From the cell containing the given text, extract its center point as [X, Y] coordinate. 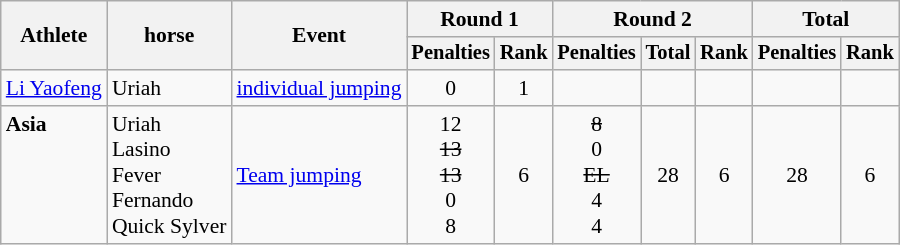
80EL44 [596, 175]
Athlete [54, 36]
Round 1 [479, 19]
1 [524, 88]
0 [450, 88]
UriahLasinoFeverFernandoQuick Sylver [170, 175]
horse [170, 36]
12131308 [450, 175]
Team jumping [318, 175]
Uriah [170, 88]
individual jumping [318, 88]
Asia [54, 175]
Event [318, 36]
Round 2 [652, 19]
Li Yaofeng [54, 88]
